Capture the cell that displays the provided text and extract its [X, Y] central coordinate. 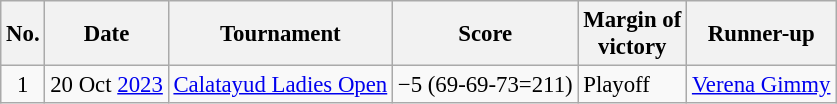
Playoff [632, 85]
1 [23, 85]
Date [106, 34]
Margin ofvictory [632, 34]
Calatayud Ladies Open [280, 85]
Verena Gimmy [762, 85]
Score [486, 34]
20 Oct 2023 [106, 85]
Runner-up [762, 34]
−5 (69-69-73=211) [486, 85]
Tournament [280, 34]
No. [23, 34]
